For the text-containing cell, return its midpoint in [X, Y] coordinate format. 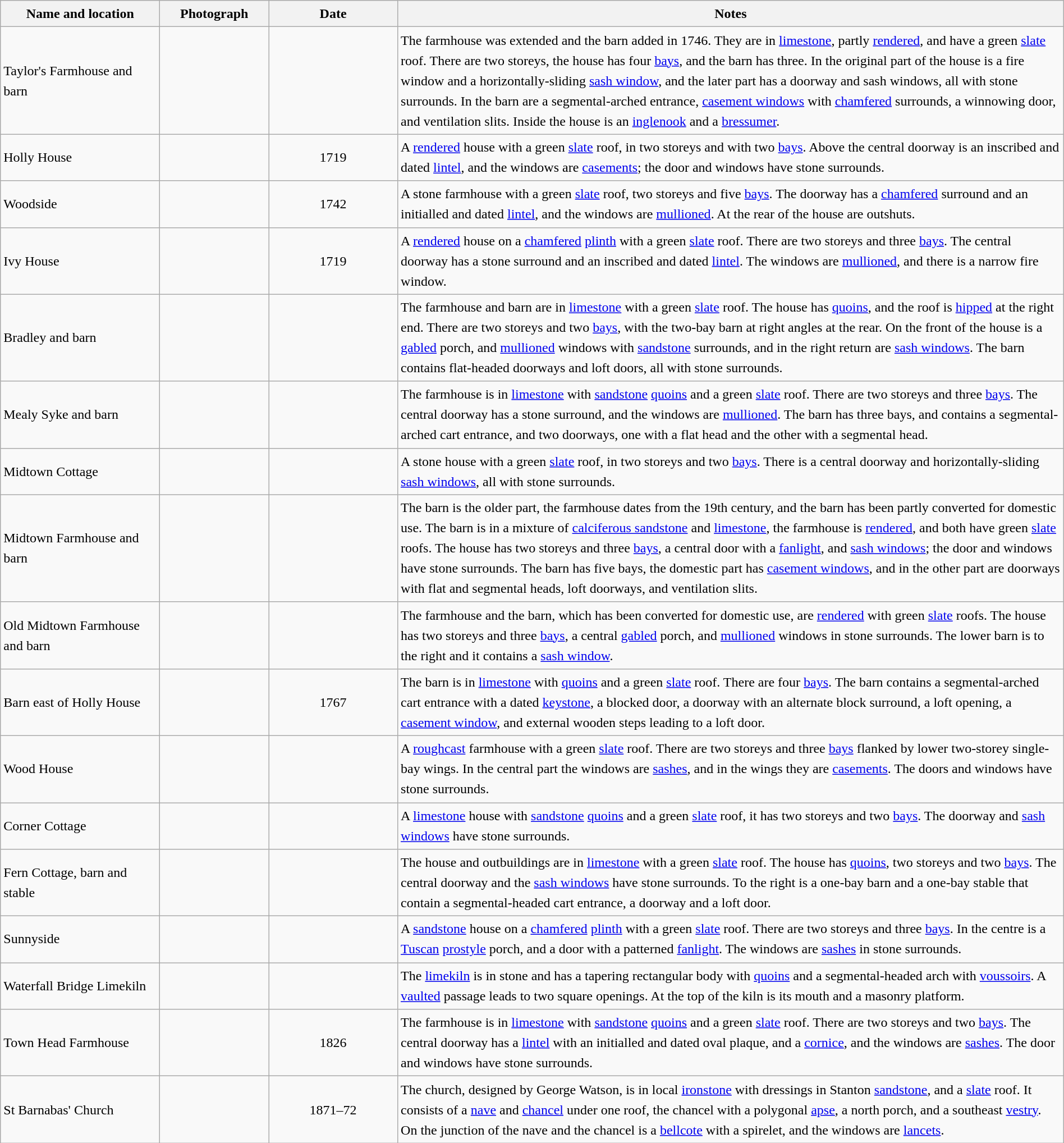
Woodside [80, 204]
Holly House [80, 157]
1767 [333, 702]
Taylor's Farmhouse and barn [80, 81]
Barn east of Holly House [80, 702]
Notes [731, 13]
Waterfall Bridge Limekiln [80, 986]
Old Midtown Farmhouse and barn [80, 635]
Sunnyside [80, 940]
Wood House [80, 769]
Ivy House [80, 260]
Mealy Syke and barn [80, 414]
Photograph [214, 13]
1826 [333, 1043]
Bradley and barn [80, 338]
Corner Cottage [80, 826]
Midtown Farmhouse and barn [80, 548]
1742 [333, 204]
Date [333, 13]
Fern Cottage, barn and stable [80, 883]
Name and location [80, 13]
Town Head Farmhouse [80, 1043]
1871–72 [333, 1109]
A limestone house with sandstone quoins and a green slate roof, it has two storeys and two bays. The doorway and sash windows have stone surrounds. [731, 826]
St Barnabas' Church [80, 1109]
Midtown Cottage [80, 472]
